For the text-containing cell, return its midpoint in (X, Y) coordinate format. 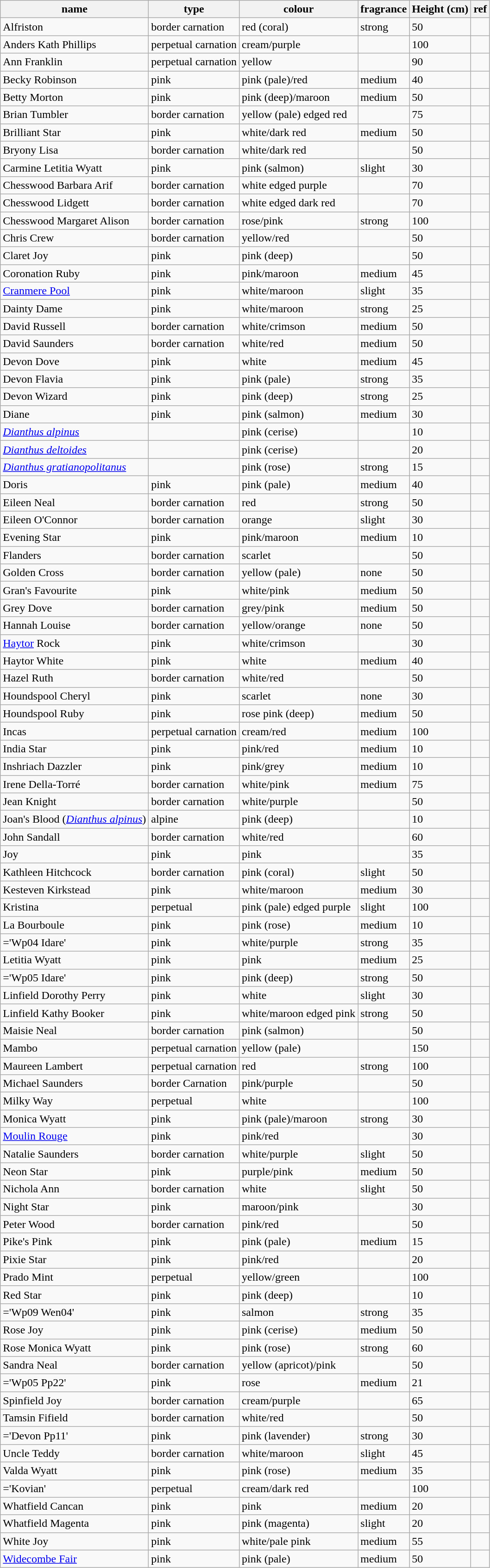
maroon/pink (298, 1207)
Chesswood Margaret Alison (75, 221)
salmon (298, 1312)
border Carnation (194, 1084)
55 (440, 1541)
='Wp05 Idare' (75, 978)
John Sandall (75, 837)
David Saunders (75, 344)
Gran's Favourite (75, 590)
Chesswood Lidgett (75, 203)
pink (deep)/maroon (298, 97)
Widecombe Fair (75, 1559)
Whatfield Magenta (75, 1524)
colour (298, 9)
Devon Dove (75, 361)
orange (298, 520)
Houndspool Ruby (75, 713)
alpine (194, 819)
='Wp09 Wen04' (75, 1312)
150 (440, 1048)
Whatfield Cancan (75, 1506)
White Joy (75, 1541)
Chesswood Barbara Arif (75, 185)
Spinfield Joy (75, 1401)
purple/pink (298, 1171)
white/maroon edged pink (298, 1013)
Chris Crew (75, 238)
rose/pink (298, 221)
Eileen O'Connor (75, 520)
Bryony Lisa (75, 150)
pink/purple (298, 1084)
='Wp04 Idare' (75, 942)
yellow (298, 62)
fragrance (383, 9)
Kathleen Hitchcock (75, 872)
Monica Wyatt (75, 1119)
rose (298, 1383)
yellow/orange (298, 626)
Night Star (75, 1207)
Moulin Rouge (75, 1136)
pink/grey (298, 766)
Red Star (75, 1295)
Golden Cross (75, 573)
Rose Joy (75, 1330)
Linfield Kathy Booker (75, 1013)
Tamsin Fifield (75, 1418)
Dianthus alpinus (75, 432)
Anders Kath Phillips (75, 44)
yellow/red (298, 238)
Letitia Wyatt (75, 960)
Pike's Pink (75, 1242)
Kesteven Kirkstead (75, 890)
type (194, 9)
white/pale pink (298, 1541)
Alfriston (75, 27)
yellow (apricot)/pink (298, 1365)
Irene Della-Torré (75, 784)
Doris (75, 484)
grey/pink (298, 608)
ref (480, 9)
Maureen Lambert (75, 1066)
Valda Wyatt (75, 1471)
white edged purple (298, 185)
Cranmere Pool (75, 291)
Haytor White (75, 661)
Incas (75, 731)
Devon Flavia (75, 379)
Haytor Rock (75, 643)
pink (pale)/maroon (298, 1119)
Eileen Neal (75, 502)
pink (lavender) (298, 1436)
Diane (75, 414)
Height (cm) (440, 9)
Prado Mint (75, 1277)
Brilliant Star (75, 132)
Devon Wizard (75, 397)
='Wp05 Pp22' (75, 1383)
Betty Morton (75, 97)
Linfield Dorothy Perry (75, 995)
Houndspool Cheryl (75, 696)
Natalie Saunders (75, 1154)
La Bourboule (75, 925)
90 (440, 62)
Hazel Ruth (75, 678)
Becky Robinson (75, 80)
Grey Dove (75, 608)
red (coral) (298, 27)
Hannah Louise (75, 626)
Coronation Ruby (75, 273)
Brian Tumbler (75, 115)
cream/red (298, 731)
Dianthus gratianopolitanus (75, 467)
pink (magenta) (298, 1524)
Uncle Teddy (75, 1453)
Mambo (75, 1048)
Michael Saunders (75, 1084)
India Star (75, 749)
yellow (pale) edged red (298, 115)
pink (pale) edged purple (298, 907)
='Kovian' (75, 1488)
Sandra Neal (75, 1365)
Dainty Dame (75, 309)
Ann Franklin (75, 62)
Flanders (75, 555)
Nichola Ann (75, 1189)
Carmine Letitia Wyatt (75, 167)
name (75, 9)
pink (coral) (298, 872)
Maisie Neal (75, 1030)
Inshriach Dazzler (75, 766)
David Russell (75, 326)
pink (pale)/red (298, 80)
Jean Knight (75, 802)
yellow/green (298, 1277)
Neon Star (75, 1171)
Joan's Blood (Dianthus alpinus) (75, 819)
Claret Joy (75, 256)
21 (440, 1383)
Milky Way (75, 1101)
Evening Star (75, 538)
cream/dark red (298, 1488)
rose pink (deep) (298, 713)
='Devon Pp11' (75, 1436)
Dianthus deltoides (75, 449)
Rose Monica Wyatt (75, 1348)
white edged dark red (298, 203)
Kristina (75, 907)
Peter Wood (75, 1224)
65 (440, 1401)
Joy (75, 855)
Pixie Star (75, 1259)
